Scan for the cell matching the given text and deliver its (X, Y) coordinate at center. 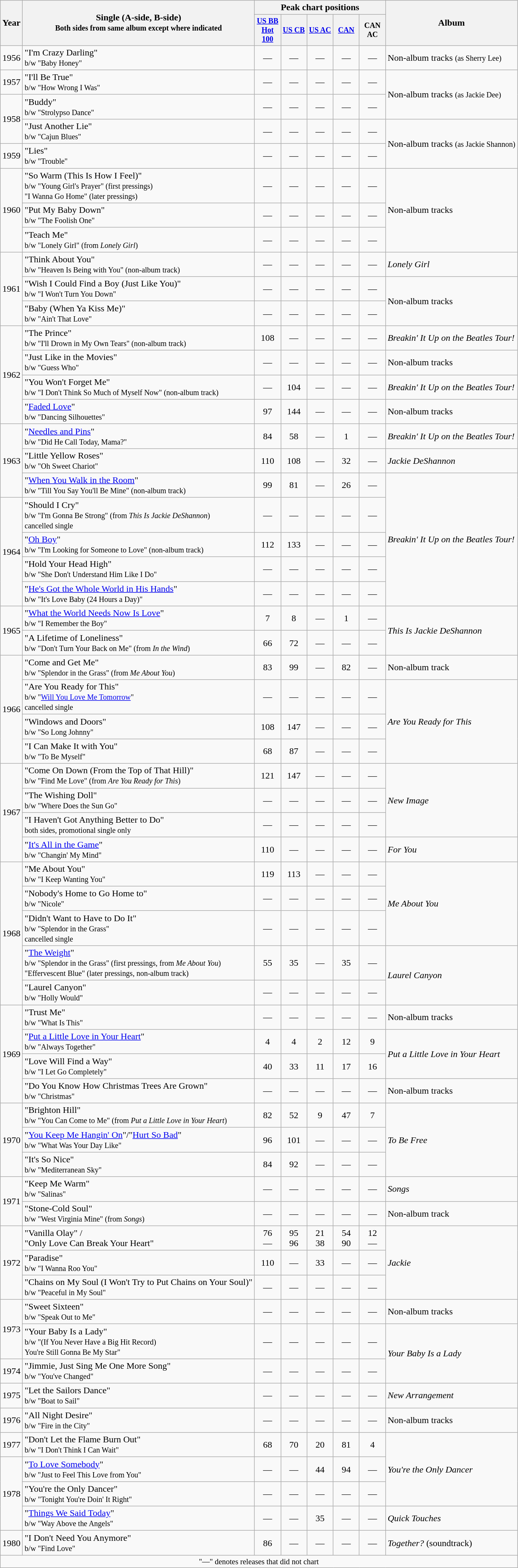
"Just Another Lie"b/w "Cajun Blues" (139, 131)
70 (294, 1445)
"Keep Me Warm"b/w "Salinas" (139, 1189)
"The Weight"b/w "Splendor in the Grass" (first pressings, from Me About You)"Effervescent Blue" (later pressings, non-album track) (139, 963)
44 (320, 1470)
1961 (11, 289)
2 (320, 1042)
"Lies"b/w "Trouble" (139, 156)
144 (294, 411)
CAN (346, 30)
"Come and Get Me"b/w "Splendor in the Grass" (from Me About You) (139, 667)
US BB Hot 100 (268, 30)
"You Won't Forget Me"b/w "I Don't Think So Much of Myself Now" (non-album track) (139, 387)
104 (294, 387)
40 (268, 1066)
US CB (294, 30)
You're the Only Dancer (452, 1470)
1970 (11, 1140)
1956 (11, 57)
121 (268, 776)
"So Warm (This Is How I Feel)"b/w "Young Girl's Prayer" (first pressings)"I Wanna Go Home" (later pressings) (139, 186)
"I Can Make It with You"b/w "To Be Myself" (139, 751)
20 (320, 1445)
CAN AC (372, 30)
"Hold Your Head High"b/w "She Don't Understand Him Like I Do" (139, 569)
Laurel Canyon (452, 975)
"Stone-Cold Soul"b/w "West Virginia Mine" (from Songs) (139, 1214)
Jackie (452, 1263)
"Put a Little Love in Your Heart"b/w "Always Together" (139, 1042)
97 (268, 411)
"It's All in the Game"b/w "Changin' My Mind" (139, 849)
Songs (452, 1189)
New Image (452, 800)
Non-album tracks (as Jackie Shannon) (452, 143)
For You (452, 849)
"Teach Me"b/w "Lonely Girl" (from Lonely Girl) (139, 240)
17 (346, 1066)
86 (268, 1543)
66 (268, 643)
"Think About You"b/w "Heaven Is Being with You" (non-album track) (139, 264)
"What the World Needs Now Is Love"b/w "I Remember the Boy" (139, 618)
Together? (soundtrack) (452, 1543)
"Just Like in the Movies"b/w "Guess Who" (139, 362)
8 (294, 618)
Me About You (452, 903)
1975 (11, 1396)
92 (294, 1165)
12— (372, 1238)
1969 (11, 1054)
"I Haven't Got Anything Better to Do"both sides, promotional single only (139, 825)
"Jimmie, Just Sing Me One More Song"b/w "You've Changed" (139, 1371)
"Buddy"b/w "Strolypso Dance" (139, 106)
1962 (11, 375)
To Be Free (452, 1140)
Peak chart positions (320, 8)
"Your Baby Is a Lady"b/w "(If You Never Have a Big Hit Record)You're Still Gonna Be My Star" (139, 1341)
Single (A-side, B-side)Both sides from same album except where indicated (139, 23)
Album (452, 23)
"Brighton Hill"b/w "You Can Come to Me" (from Put a Little Love in Your Heart) (139, 1116)
1973 (11, 1329)
"Needles and Pins"b/w "Did He Call Today, Mama?" (139, 436)
1958 (11, 119)
Non-album tracks (as Jackie Dee) (452, 94)
"When You Walk in the Room"b/w "Till You Say You'll Be Mine" (non-album track) (139, 485)
"You Keep Me Hangin' On"/"Hurt So Bad"b/w "What Was Your Day Like" (139, 1140)
"All Night Desire"b/w "Fire in the City" (139, 1420)
112 (268, 544)
"I'll Be True"b/w "How Wrong I Was" (139, 82)
1971 (11, 1201)
"Baby (When Ya Kiss Me)"b/w "Ain't That Love" (139, 313)
58 (294, 436)
Your Baby Is a Lady (452, 1353)
"Windows and Doors"b/w "So Long Johnny" (139, 727)
52 (294, 1116)
119 (268, 874)
Put a Little Love in Your Heart (452, 1054)
133 (294, 544)
"Do You Know How Christmas Trees Are Grown"b/w "Christmas" (139, 1091)
"Love Will Find a Way"b/w "I Let Go Completely" (139, 1066)
"Come On Down (From the Top of That Hill)"b/w "Find Me Love" (from Are You Ready for This) (139, 776)
"Wish I Could Find a Boy (Just Like You)"b/w "I Won't Turn You Down" (139, 289)
1976 (11, 1420)
"Things We Said Today"b/w "Way Above the Angels" (139, 1519)
87 (294, 751)
1967 (11, 812)
"It's So Nice"b/w "Mediterranean Sky" (139, 1165)
"Should I Cry"b/w "I'm Gonna Be Strong" (from This Is Jackie DeShannon)cancelled single (139, 515)
26 (346, 485)
1978 (11, 1494)
"The Wishing Doll"b/w "Where Does the Sun Go" (139, 800)
5490 (346, 1238)
Lonely Girl (452, 264)
"Paradise"b/w "I Wanna Roo You" (139, 1263)
"Me About You"b/w "I Keep Wanting You" (139, 874)
1968 (11, 933)
96 (268, 1140)
"A Lifetime of Loneliness"b/w "Don't Turn Your Back on Me" (from In the Wind) (139, 643)
83 (268, 667)
"Are You Ready for This"b/w "Will You Love Me Tomorrow"cancelled single (139, 697)
9596 (294, 1238)
2138 (320, 1238)
1972 (11, 1263)
55 (268, 963)
"To Love Somebody"b/w "Just to Feel This Love from You" (139, 1470)
"Don't Let the Flame Burn Out"b/w "I Don't Think I Can Wait" (139, 1445)
Jackie DeShannon (452, 460)
New Arrangement (452, 1396)
12 (346, 1042)
1966 (11, 709)
72 (294, 643)
"Trust Me"b/w "What Is This" (139, 1017)
"Faded Love"b/w "Dancing Silhouettes" (139, 411)
Year (11, 23)
"Sweet Sixteen"b/w "Speak Out to Me" (139, 1312)
"He's Got the Whole World in His Hands"b/w "It's Love Baby (24 Hours a Day)" (139, 594)
"The Prince"b/w "I'll Drown in My Own Tears" (non-album track) (139, 338)
76— (268, 1238)
This Is Jackie DeShannon (452, 631)
"Chains on My Soul (I Won't Try to Put Chains on Your Soul)"b/w "Peaceful in My Soul" (139, 1287)
94 (346, 1470)
"Let the Sailors Dance"b/w "Boat to Sail" (139, 1396)
"Vanilla Olay" /"Only Love Can Break Your Heart" (139, 1238)
"I'm Crazy Darling"b/w "Baby Honey" (139, 57)
1957 (11, 82)
"Little Yellow Roses"b/w "Oh Sweet Chariot" (139, 460)
Quick Touches (452, 1519)
1980 (11, 1543)
"Oh Boy"b/w "I'm Looking for Someone to Love" (non-album track) (139, 544)
Non-album tracks (as Sherry Lee) (452, 57)
"Didn't Want to Have to Do It"b/w "Splendor in the Grass"cancelled single (139, 928)
113 (294, 874)
1977 (11, 1445)
"Laurel Canyon"b/w "Holly Would" (139, 993)
"I Don't Need You Anymore"b/w "Find Love" (139, 1543)
101 (294, 1140)
11 (320, 1066)
"—" denotes releases that did not chart (259, 1562)
"You're the Only Dancer"b/w "Tonight You're Doin' It Right" (139, 1494)
32 (346, 460)
47 (346, 1116)
1963 (11, 460)
"Put My Baby Down"b/w "The Foolish One" (139, 215)
1960 (11, 210)
1965 (11, 631)
1959 (11, 156)
1974 (11, 1371)
1964 (11, 552)
Are You Ready for This (452, 722)
"Nobody's Home to Go Home to"b/w "Nicole" (139, 898)
16 (372, 1066)
US AC (320, 30)
